Search for the cell housing the specified text and yield its [x, y] center coordinate. 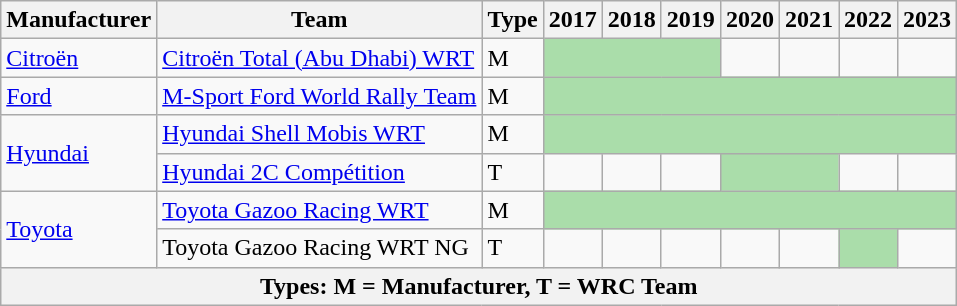
Manufacturer [79, 20]
Hyundai 2C Compétition [320, 172]
Hyundai Shell Mobis WRT [320, 134]
2022 [868, 20]
Toyota Gazoo Racing WRT [320, 210]
Toyota [79, 229]
Toyota Gazoo Racing WRT NG [320, 248]
M-Sport Ford World Rally Team [320, 96]
2019 [690, 20]
Type [512, 20]
Team [320, 20]
Citroën [79, 58]
2020 [750, 20]
Types: M = Manufacturer, T = WRC Team [479, 286]
2018 [632, 20]
2023 [928, 20]
2017 [572, 20]
Citroën Total (Abu Dhabi) WRT [320, 58]
Hyundai [79, 153]
Ford [79, 96]
2021 [808, 20]
